Identify which cell holds the provided text, then report its (x, y) central coordinate. 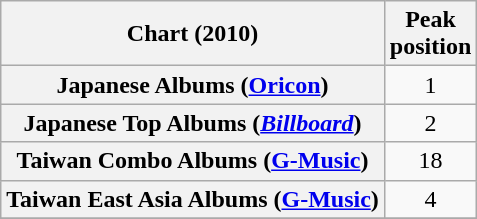
Japanese Albums (Oricon) (193, 85)
4 (430, 199)
Taiwan East Asia Albums (G-Music) (193, 199)
Chart (2010) (193, 34)
Japanese Top Albums (Billboard) (193, 123)
18 (430, 161)
Taiwan Combo Albums (G-Music) (193, 161)
1 (430, 85)
2 (430, 123)
Peakposition (430, 34)
